Identify which cell holds the provided text, then report its (x, y) central coordinate. 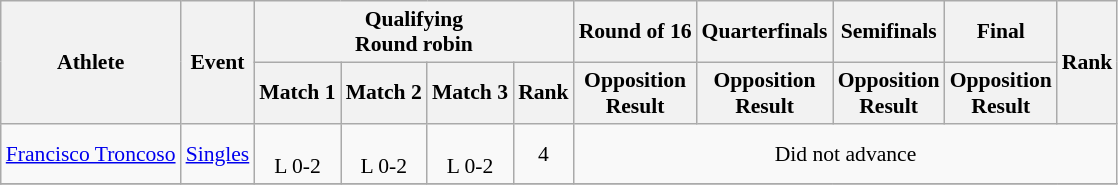
Match 3 (470, 92)
Event (218, 62)
Did not advance (846, 154)
Semifinals (889, 32)
Francisco Troncoso (91, 154)
Athlete (91, 62)
Match 1 (297, 92)
Quarterfinals (765, 32)
Singles (218, 154)
Round of 16 (636, 32)
Final (1001, 32)
4 (544, 154)
QualifyingRound robin (414, 32)
Match 2 (384, 92)
